Return [x, y] of the center of cell containing provided text 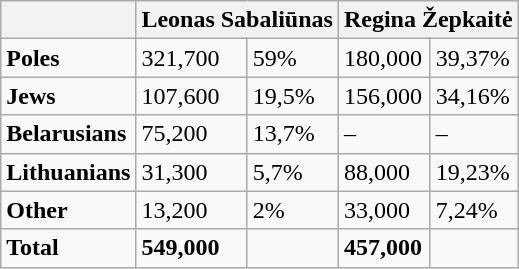
39,37% [474, 58]
2% [292, 210]
Leonas Sabaliūnas [237, 20]
34,16% [474, 96]
Poles [68, 58]
107,600 [192, 96]
457,000 [384, 248]
5,7% [292, 172]
Other [68, 210]
19,23% [474, 172]
7,24% [474, 210]
75,200 [192, 134]
31,300 [192, 172]
13,200 [192, 210]
156,000 [384, 96]
180,000 [384, 58]
19,5% [292, 96]
88,000 [384, 172]
Belarusians [68, 134]
Regina Žepkaitė [428, 20]
13,7% [292, 134]
Lithuanians [68, 172]
Total [68, 248]
33,000 [384, 210]
549,000 [192, 248]
321,700 [192, 58]
Jews [68, 96]
59% [292, 58]
